Output the (X, Y) coordinate of the center of the cell containing the given text.  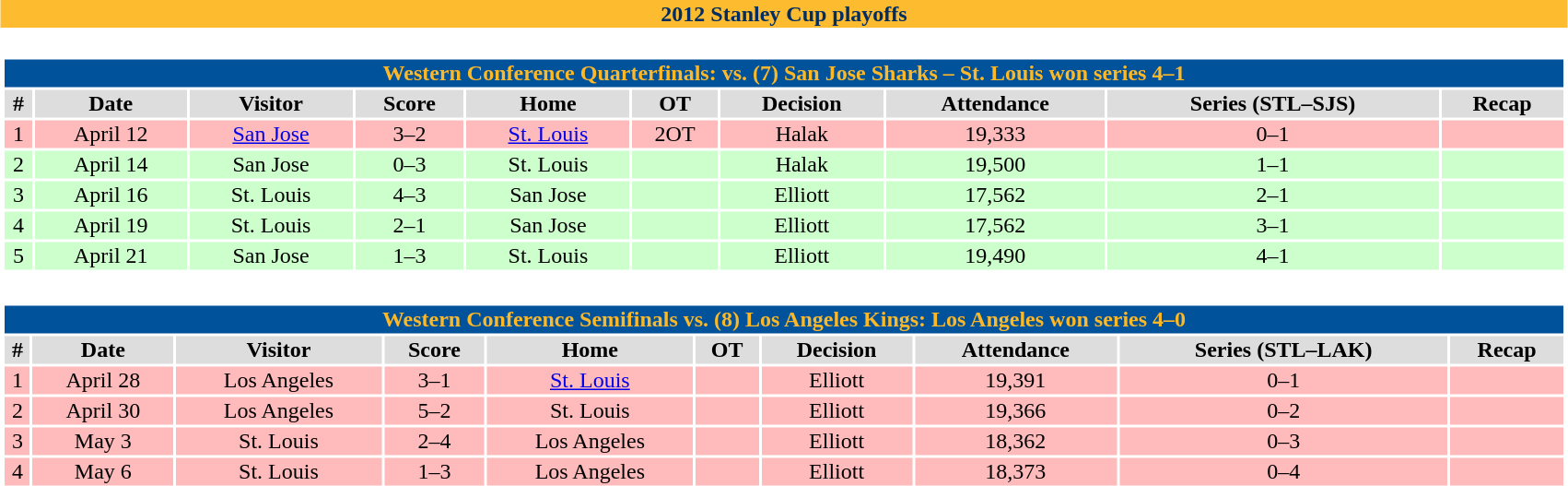
18,362 (1015, 442)
April 28 (103, 381)
0–2 (1283, 410)
5 (18, 255)
Western Conference Quarterfinals: vs. (7) San Jose Sharks – St. Louis won series 4–1 (783, 73)
19,500 (995, 165)
19,366 (1015, 410)
April 16 (111, 195)
April 21 (111, 255)
April 14 (111, 165)
May 6 (103, 471)
2–4 (435, 442)
Series (STL–SJS) (1273, 104)
May 3 (103, 442)
3–2 (409, 134)
Series (STL–LAK) (1283, 350)
2OT (674, 134)
4–1 (1273, 255)
April 30 (103, 410)
5–2 (435, 410)
April 19 (111, 226)
1–1 (1273, 165)
19,490 (995, 255)
19,391 (1015, 381)
18,373 (1015, 471)
April 12 (111, 134)
Western Conference Semifinals vs. (8) Los Angeles Kings: Los Angeles won series 4–0 (783, 320)
0–4 (1283, 471)
19,333 (995, 134)
2012 Stanley Cup playoffs (784, 14)
4–3 (409, 195)
